Extract the [x, y] coordinate from the center of the cell holding the provided text.  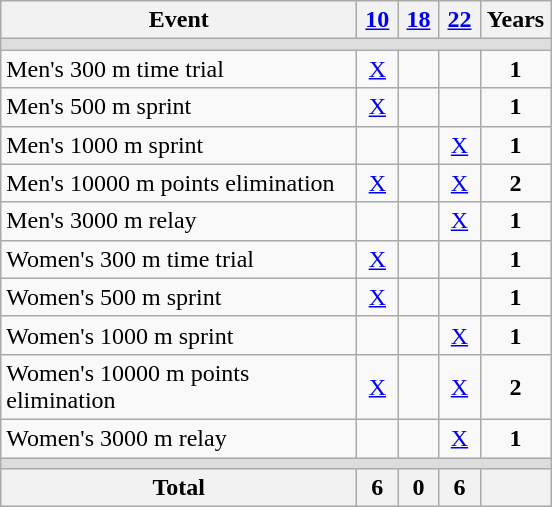
22 [460, 20]
Men's 300 m time trial [179, 69]
Women's 3000 m relay [179, 438]
Event [179, 20]
Years [516, 20]
Men's 500 m sprint [179, 107]
Total [179, 488]
18 [418, 20]
Men's 1000 m sprint [179, 145]
Women's 10000 m points elimination [179, 386]
10 [378, 20]
Men's 10000 m points elimination [179, 183]
Women's 500 m sprint [179, 297]
Men's 3000 m relay [179, 221]
Women's 300 m time trial [179, 259]
Women's 1000 m sprint [179, 335]
0 [418, 488]
